Pinpoint the cell where the given text exists, returning its (x, y) midpoint coordinate. 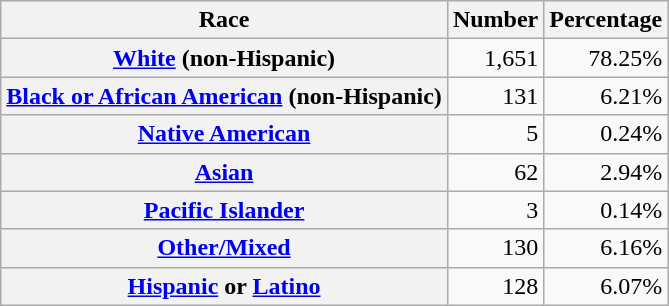
Percentage (606, 20)
Black or African American (non-Hispanic) (224, 96)
White (non-Hispanic) (224, 58)
Pacific Islander (224, 210)
78.25% (606, 58)
3 (495, 210)
Other/Mixed (224, 248)
2.94% (606, 172)
Native American (224, 134)
128 (495, 286)
6.16% (606, 248)
Race (224, 20)
Hispanic or Latino (224, 286)
6.21% (606, 96)
131 (495, 96)
0.24% (606, 134)
130 (495, 248)
6.07% (606, 286)
62 (495, 172)
0.14% (606, 210)
1,651 (495, 58)
Number (495, 20)
Asian (224, 172)
5 (495, 134)
